Pinpoint the cell where the given text exists, returning its (X, Y) midpoint coordinate. 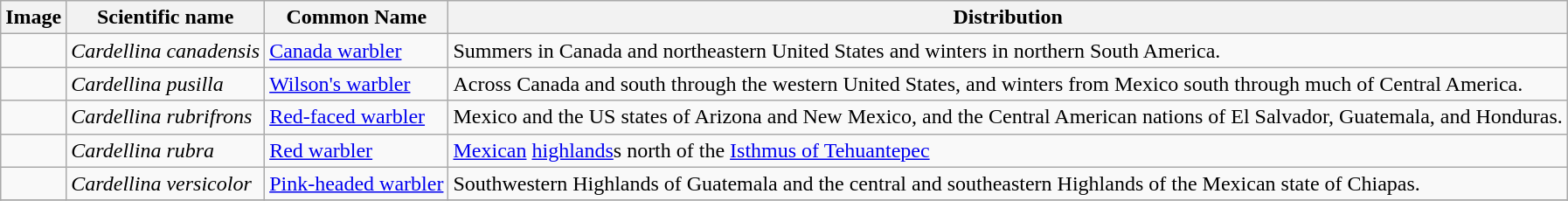
Wilson's warbler (357, 84)
Scientific name (166, 17)
Red-faced warbler (357, 117)
Image (33, 17)
Cardellina pusilla (166, 84)
Mexican highlandss north of the Isthmus of Tehuantepec (1008, 150)
Cardellina rubrifrons (166, 117)
Canada warbler (357, 51)
Across Canada and south through the western United States, and winters from Mexico south through much of Central America. (1008, 84)
Pink-headed warbler (357, 184)
Cardellina canadensis (166, 51)
Summers in Canada and northeastern United States and winters in northern South America. (1008, 51)
Cardellina rubra (166, 150)
Common Name (357, 17)
Southwestern Highlands of Guatemala and the central and southeastern Highlands of the Mexican state of Chiapas. (1008, 184)
Cardellina versicolor (166, 184)
Mexico and the US states of Arizona and New Mexico, and the Central American nations of El Salvador, Guatemala, and Honduras. (1008, 117)
Distribution (1008, 17)
Red warbler (357, 150)
